Return [X, Y] of the center of cell containing provided text 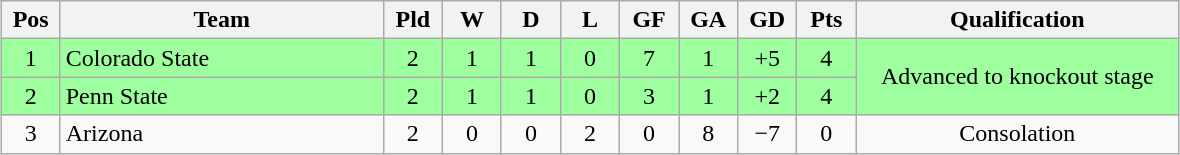
W [472, 20]
GA [708, 20]
GF [650, 20]
L [590, 20]
+2 [768, 96]
GD [768, 20]
Team [222, 20]
8 [708, 134]
Advanced to knockout stage [1018, 77]
Pts [826, 20]
Pos [30, 20]
−7 [768, 134]
D [530, 20]
Qualification [1018, 20]
Colorado State [222, 58]
Penn State [222, 96]
Consolation [1018, 134]
+5 [768, 58]
Arizona [222, 134]
Pld [412, 20]
7 [650, 58]
